Extract the (x, y) coordinate from the center of the cell holding the provided text.  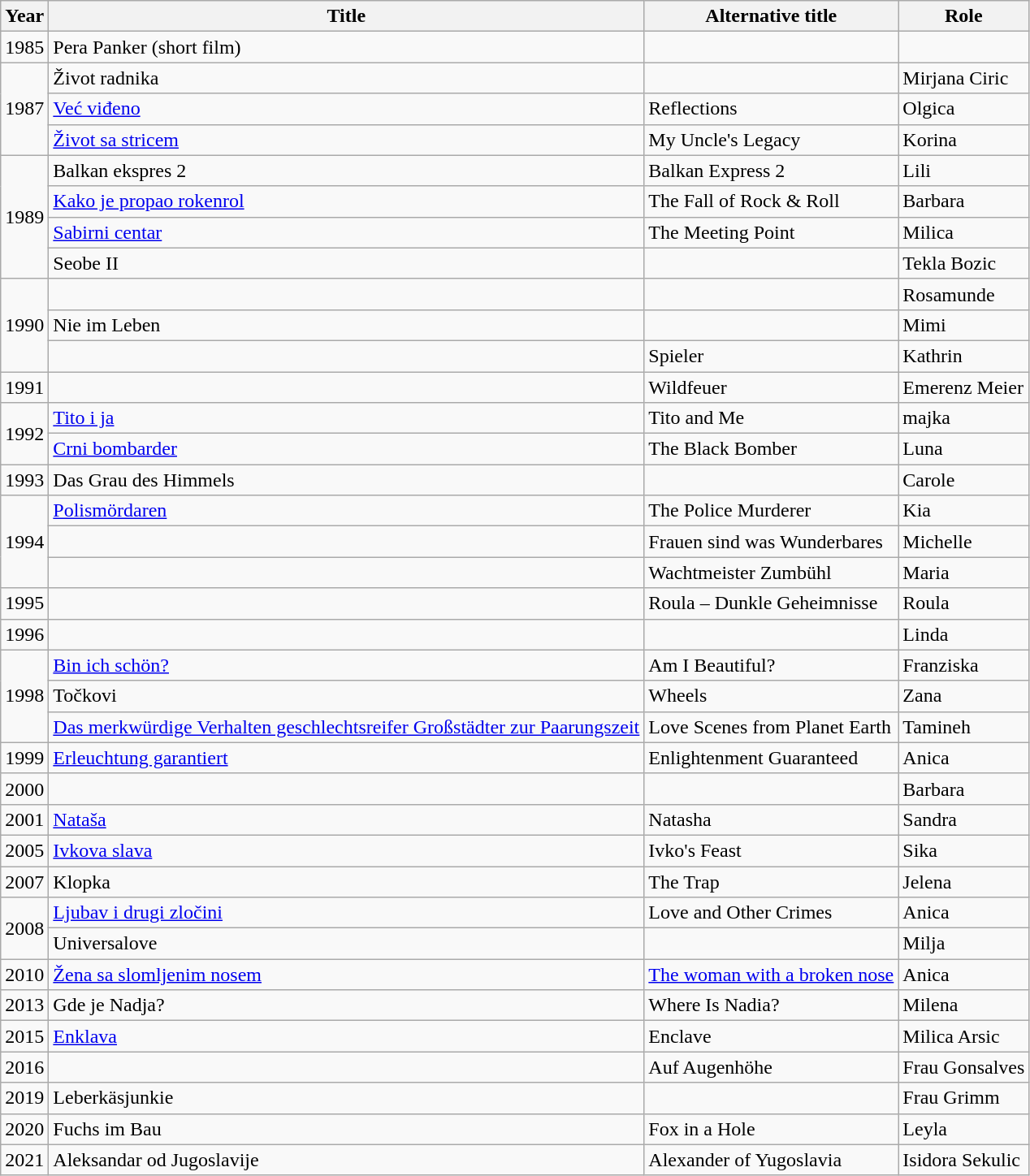
Kia (963, 511)
Već viđeno (346, 109)
2019 (24, 1098)
Wheels (772, 696)
Reflections (772, 109)
Frauen sind was Wunderbares (772, 542)
Frau Gonsalves (963, 1067)
Das Grau des Himmels (346, 480)
Frau Grimm (963, 1098)
Role (963, 16)
The Police Murderer (772, 511)
Točkovi (346, 696)
Žena sa slomljenim nosem (346, 975)
The woman with a broken nose (772, 975)
Am I Beautiful? (772, 665)
Tamineh (963, 727)
Love and Other Crimes (772, 913)
Maria (963, 573)
Ljubav i drugi zločini (346, 913)
Erleuchtung garantiert (346, 758)
Enclave (772, 1036)
2021 (24, 1160)
Pera Panker (short film) (346, 47)
1987 (24, 109)
1994 (24, 542)
Roula – Dunkle Geheimnisse (772, 603)
majka (963, 418)
Mimi (963, 325)
Ivkova slava (346, 850)
Linda (963, 634)
Title (346, 16)
2015 (24, 1036)
Kako je propao rokenrol (346, 201)
Universalove (346, 944)
Nie im Leben (346, 325)
Milica Arsic (963, 1036)
1985 (24, 47)
2008 (24, 928)
Bin ich schön? (346, 665)
Isidora Sekulic (963, 1160)
Where Is Nadia? (772, 1005)
The Trap (772, 881)
Tekla Bozic (963, 263)
Milica (963, 232)
Spieler (772, 356)
Lili (963, 171)
Love Scenes from Planet Earth (772, 727)
Život sa stricem (346, 140)
Zana (963, 696)
1993 (24, 480)
Rosamunde (963, 294)
Enklava (346, 1036)
Mirjana Ciric (963, 78)
2005 (24, 850)
2020 (24, 1129)
Alternative title (772, 16)
1995 (24, 603)
1999 (24, 758)
Fuchs im Bau (346, 1129)
2000 (24, 789)
Balkan ekspres 2 (346, 171)
Year (24, 16)
Aleksandar od Jugoslavije (346, 1160)
Luna (963, 449)
Jelena (963, 881)
Wildfeuer (772, 387)
1990 (24, 325)
Ivko's Feast (772, 850)
Wachtmeister Zumbühl (772, 573)
Emerenz Meier (963, 387)
The Black Bomber (772, 449)
Tito i ja (346, 418)
1996 (24, 634)
2001 (24, 819)
Michelle (963, 542)
Sandra (963, 819)
Fox in a Hole (772, 1129)
Milja (963, 944)
Olgica (963, 109)
Seobe II (346, 263)
Roula (963, 603)
Balkan Express 2 (772, 171)
Crni bombarder (346, 449)
Enlightenment Guaranteed (772, 758)
Život radnika (346, 78)
2010 (24, 975)
1992 (24, 434)
2007 (24, 881)
Franziska (963, 665)
Milena (963, 1005)
1991 (24, 387)
Polismördaren (346, 511)
Kathrin (963, 356)
Auf Augenhöhe (772, 1067)
Leyla (963, 1129)
Leberkäsjunkie (346, 1098)
1989 (24, 217)
Korina (963, 140)
Sabirni centar (346, 232)
2016 (24, 1067)
The Fall of Rock & Roll (772, 201)
Alexander of Yugoslavia (772, 1160)
The Meeting Point (772, 232)
My Uncle's Legacy (772, 140)
Sika (963, 850)
1998 (24, 696)
Das merkwürdige Verhalten geschlechtsreifer Großstädter zur Paarungszeit (346, 727)
Klopka (346, 881)
Gde je Nadja? (346, 1005)
Nataša (346, 819)
Carole (963, 480)
2013 (24, 1005)
Natasha (772, 819)
Tito and Me (772, 418)
